Provide the [X, Y] coordinate of the cell's center where the given text is located.  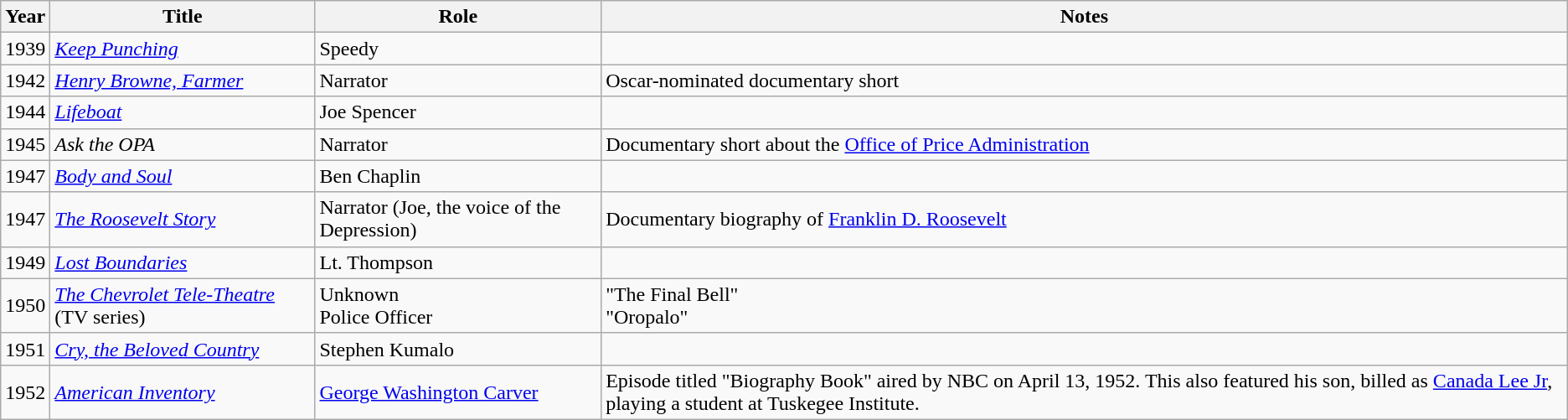
George Washington Carver [458, 392]
Year [25, 17]
1950 [25, 305]
1952 [25, 392]
Title [183, 17]
Narrator (Joe, the voice of the Depression) [458, 220]
UnknownPolice Officer [458, 305]
Lifeboat [183, 112]
Body and Soul [183, 176]
Documentary short about the Office of Price Administration [1085, 144]
Cry, the Beloved Country [183, 349]
Oscar-nominated documentary short [1085, 80]
Lost Boundaries [183, 262]
Stephen Kumalo [458, 349]
1951 [25, 349]
Henry Browne, Farmer [183, 80]
American Inventory [183, 392]
1945 [25, 144]
1944 [25, 112]
Joe Spencer [458, 112]
Speedy [458, 49]
Keep Punching [183, 49]
Lt. Thompson [458, 262]
1942 [25, 80]
Ben Chaplin [458, 176]
1939 [25, 49]
The Roosevelt Story [183, 220]
"The Final Bell""Oropalo" [1085, 305]
Ask the OPA [183, 144]
Notes [1085, 17]
The Chevrolet Tele-Theatre (TV series) [183, 305]
1949 [25, 262]
Documentary biography of Franklin D. Roosevelt [1085, 220]
Role [458, 17]
